Find where the given text appears and provide that cell's center as [x, y] coordinate. 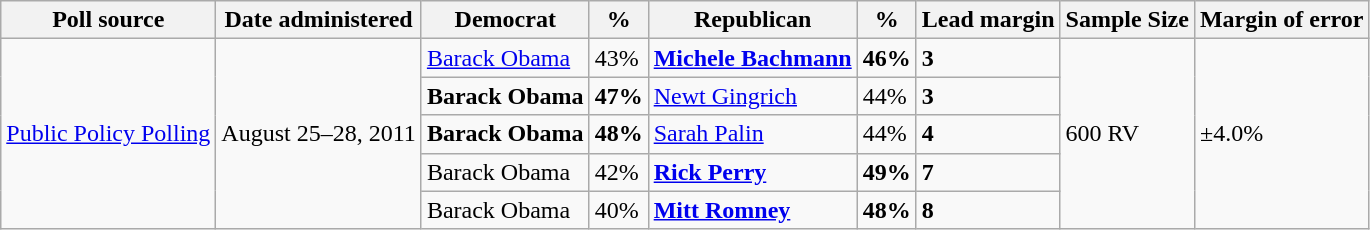
Democrat [505, 20]
42% [618, 172]
Newt Gingrich [752, 96]
Date administered [319, 20]
August 25–28, 2011 [319, 134]
43% [618, 58]
4 [988, 134]
Sample Size [1127, 20]
Public Policy Polling [108, 134]
Michele Bachmann [752, 58]
600 RV [1127, 134]
Sarah Palin [752, 134]
Lead margin [988, 20]
±4.0% [1282, 134]
40% [618, 210]
Mitt Romney [752, 210]
Margin of error [1282, 20]
8 [988, 210]
47% [618, 96]
Republican [752, 20]
Poll source [108, 20]
46% [886, 58]
49% [886, 172]
Rick Perry [752, 172]
7 [988, 172]
